Extract the (x, y) coordinate from the center of the cell holding the provided text.  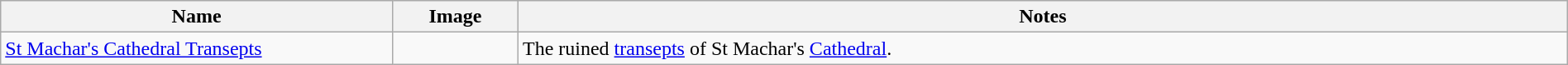
Notes (1042, 17)
Image (455, 17)
St Machar's Cathedral Transepts (197, 48)
Name (197, 17)
The ruined transepts of St Machar's Cathedral. (1042, 48)
